Provide the [X, Y] coordinate of the cell's center where the given text is located.  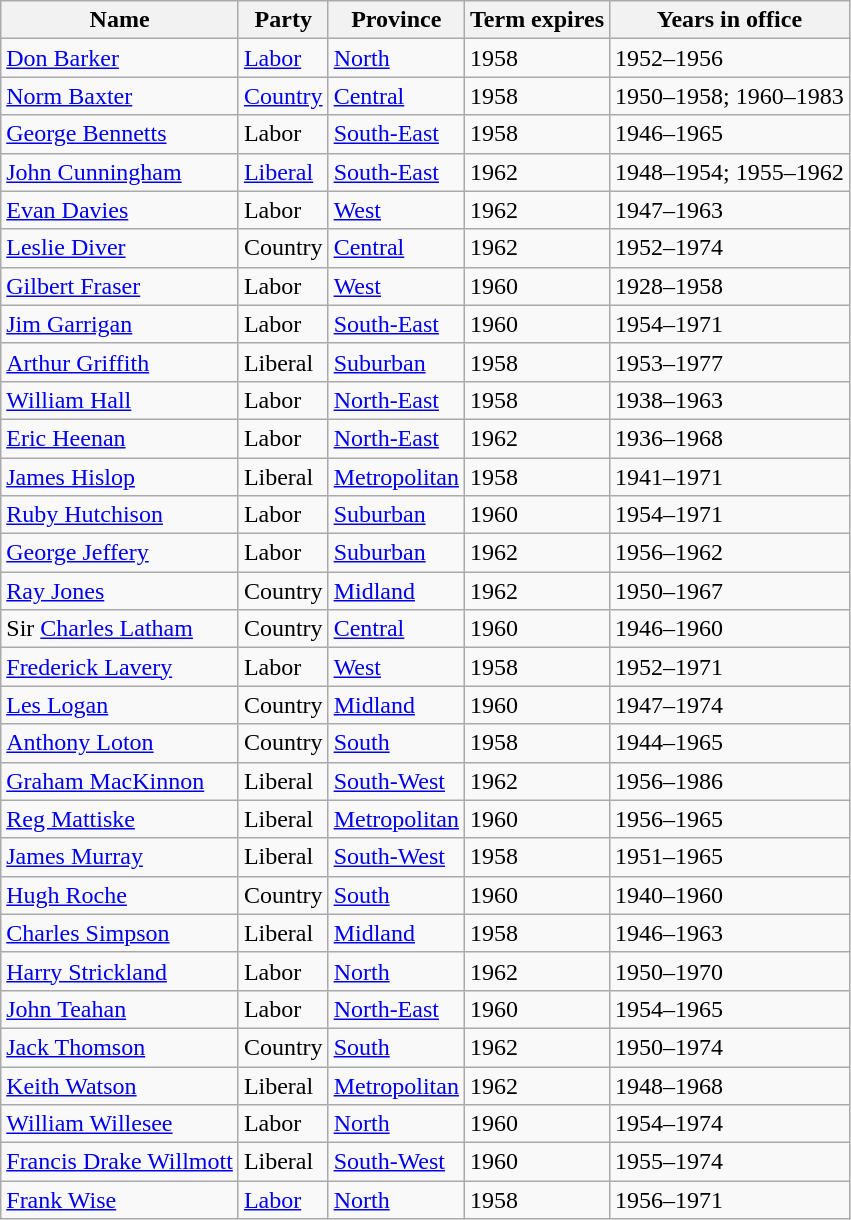
William Willesee [120, 1124]
1948–1954; 1955–1962 [730, 172]
1946–1963 [730, 933]
Norm Baxter [120, 96]
Jack Thomson [120, 1047]
Don Barker [120, 58]
James Hislop [120, 477]
Province [396, 20]
1956–1962 [730, 553]
1953–1977 [730, 362]
William Hall [120, 400]
1938–1963 [730, 400]
Frederick Lavery [120, 667]
Jim Garrigan [120, 324]
1950–1970 [730, 971]
1952–1974 [730, 248]
1950–1958; 1960–1983 [730, 96]
John Teahan [120, 1009]
Eric Heenan [120, 438]
1928–1958 [730, 286]
1947–1974 [730, 705]
George Jeffery [120, 553]
Gilbert Fraser [120, 286]
Les Logan [120, 705]
1936–1968 [730, 438]
Reg Mattiske [120, 819]
1956–1971 [730, 1200]
Harry Strickland [120, 971]
Years in office [730, 20]
1940–1960 [730, 895]
Graham MacKinnon [120, 781]
Name [120, 20]
Anthony Loton [120, 743]
Sir Charles Latham [120, 629]
1956–1965 [730, 819]
Keith Watson [120, 1085]
1951–1965 [730, 857]
1944–1965 [730, 743]
James Murray [120, 857]
1950–1974 [730, 1047]
Frank Wise [120, 1200]
Term expires [536, 20]
Hugh Roche [120, 895]
Francis Drake Willmott [120, 1162]
1947–1963 [730, 210]
Ruby Hutchison [120, 515]
Party [283, 20]
John Cunningham [120, 172]
1954–1974 [730, 1124]
1941–1971 [730, 477]
Leslie Diver [120, 248]
Arthur Griffith [120, 362]
1955–1974 [730, 1162]
1950–1967 [730, 591]
1952–1956 [730, 58]
1946–1965 [730, 134]
Charles Simpson [120, 933]
Evan Davies [120, 210]
1946–1960 [730, 629]
1956–1986 [730, 781]
1952–1971 [730, 667]
Ray Jones [120, 591]
1954–1965 [730, 1009]
George Bennetts [120, 134]
1948–1968 [730, 1085]
